For the text-containing cell, return its midpoint in (X, Y) coordinate format. 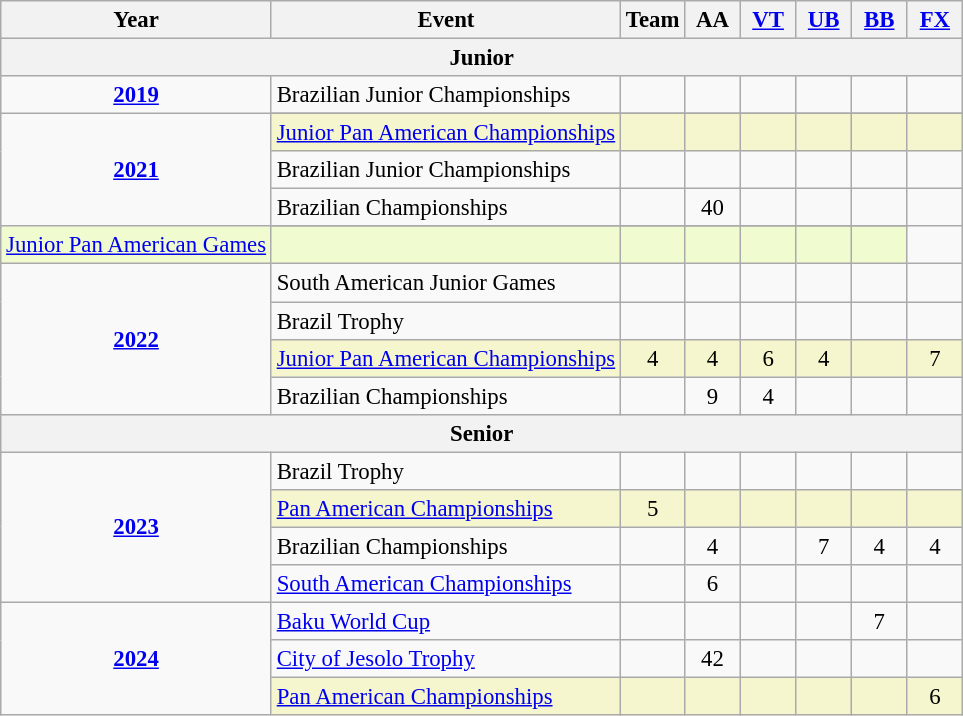
FX (935, 20)
City of Jesolo Trophy (446, 659)
42 (713, 659)
AA (713, 20)
Event (446, 20)
2019 (136, 95)
VT (768, 20)
Year (136, 20)
South American Championships (446, 584)
2023 (136, 527)
Team (653, 20)
UB (824, 20)
40 (713, 208)
Junior (482, 58)
BB (879, 20)
South American Junior Games (446, 283)
2022 (136, 339)
5 (653, 509)
Junior Pan American Games (136, 245)
2021 (136, 170)
2024 (136, 658)
Senior (482, 433)
9 (713, 396)
Baku World Cup (446, 621)
